Provide the (X, Y) coordinate of the cell's center where the given text is located.  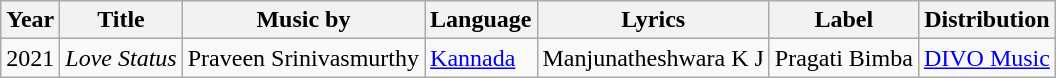
DIVO Music (986, 58)
Music by (303, 20)
Love Status (121, 58)
Lyrics (653, 20)
Manjunatheshwara K J (653, 58)
2021 (30, 58)
Praveen Srinivasmurthy (303, 58)
Kannada (481, 58)
Language (481, 20)
Distribution (986, 20)
Pragati Bimba (844, 58)
Label (844, 20)
Year (30, 20)
Title (121, 20)
